Capture the cell that displays the provided text and extract its [x, y] central coordinate. 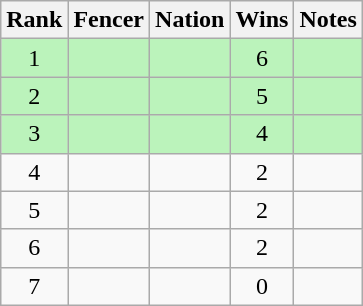
1 [34, 58]
3 [34, 134]
Rank [34, 20]
Notes [328, 20]
0 [262, 286]
Wins [262, 20]
7 [34, 286]
Fencer [109, 20]
Nation [190, 20]
